Extract the (x, y) coordinate from the center of the cell holding the provided text.  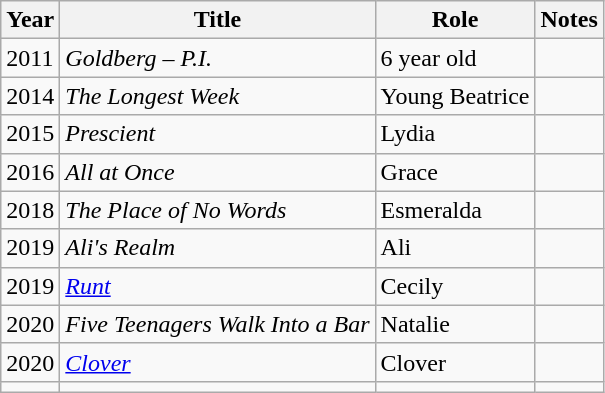
Runt (218, 286)
2018 (30, 210)
All at Once (218, 172)
Natalie (455, 324)
Cecily (455, 286)
Notes (569, 20)
2016 (30, 172)
Grace (455, 172)
Role (455, 20)
Title (218, 20)
Ali (455, 248)
The Place of No Words (218, 210)
Esmeralda (455, 210)
Goldberg – P.I. (218, 58)
Lydia (455, 134)
6 year old (455, 58)
2014 (30, 96)
Year (30, 20)
Young Beatrice (455, 96)
2015 (30, 134)
Five Teenagers Walk Into a Bar (218, 324)
2011 (30, 58)
Ali's Realm (218, 248)
The Longest Week (218, 96)
Prescient (218, 134)
